Identify which cell holds the provided text, then report its (X, Y) central coordinate. 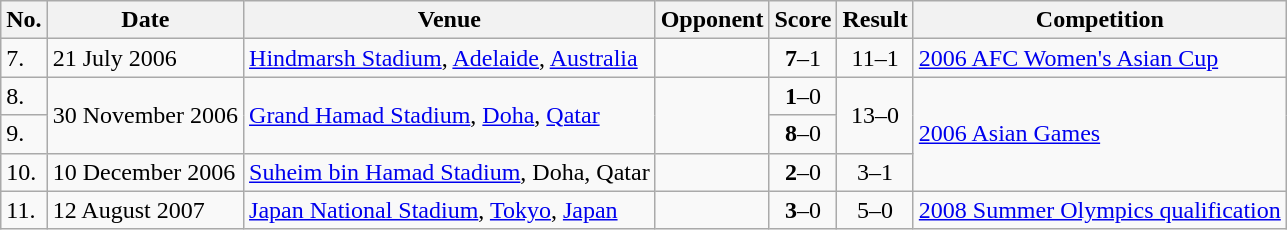
Suheim bin Hamad Stadium, Doha, Qatar (450, 172)
Date (145, 20)
10 December 2006 (145, 172)
9. (24, 134)
21 July 2006 (145, 58)
Competition (1100, 20)
1–0 (803, 96)
2006 AFC Women's Asian Cup (1100, 58)
8. (24, 96)
2–0 (803, 172)
12 August 2007 (145, 210)
Score (803, 20)
11. (24, 210)
5–0 (875, 210)
13–0 (875, 115)
3–0 (803, 210)
7. (24, 58)
Grand Hamad Stadium, Doha, Qatar (450, 115)
8–0 (803, 134)
7–1 (803, 58)
10. (24, 172)
30 November 2006 (145, 115)
Hindmarsh Stadium, Adelaide, Australia (450, 58)
Japan National Stadium, Tokyo, Japan (450, 210)
3–1 (875, 172)
11–1 (875, 58)
Opponent (712, 20)
2008 Summer Olympics qualification (1100, 210)
No. (24, 20)
2006 Asian Games (1100, 134)
Result (875, 20)
Venue (450, 20)
